Capture the cell that displays the provided text and extract its (X, Y) central coordinate. 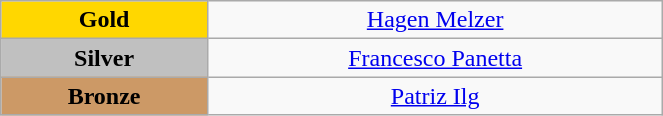
Gold (104, 20)
Silver (104, 58)
Bronze (104, 96)
Hagen Melzer (434, 20)
Patriz Ilg (434, 96)
Francesco Panetta (434, 58)
